Return the [X, Y] coordinate for the center point of the cell that contains the specified text.  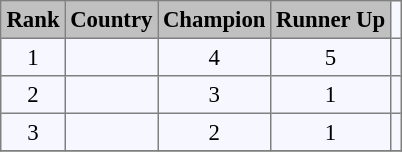
Rank [33, 20]
4 [214, 57]
5 [331, 57]
Champion [214, 20]
Country [112, 20]
Runner Up [331, 20]
